From the cell containing the given text, extract its center point as [X, Y] coordinate. 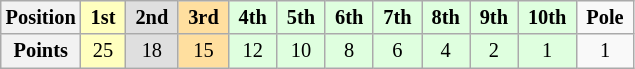
18 [152, 51]
8 [349, 51]
Position [41, 17]
10th [547, 17]
25 [104, 51]
15 [203, 51]
Pole [604, 17]
Points [41, 51]
1st [104, 17]
9th [494, 17]
6th [349, 17]
4 [446, 51]
2nd [152, 17]
6 [397, 51]
7th [397, 17]
5th [301, 17]
8th [446, 17]
4th [253, 17]
2 [494, 51]
3rd [203, 17]
12 [253, 51]
10 [301, 51]
